Output the [x, y] coordinate of the center of the cell containing the given text.  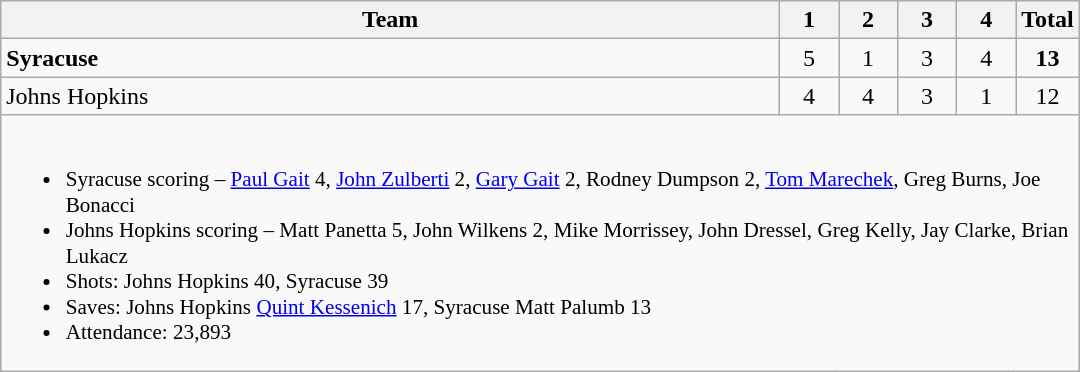
13 [1048, 58]
Johns Hopkins [390, 96]
2 [868, 20]
5 [808, 58]
12 [1048, 96]
Team [390, 20]
Syracuse [390, 58]
Total [1048, 20]
